Pinpoint the cell where the given text exists, returning its (x, y) midpoint coordinate. 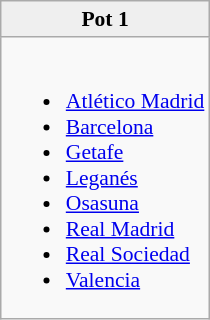
Pot 1 (106, 19)
Atlético MadridBarcelonaGetafeLeganésOsasunaReal MadridReal SociedadValencia (106, 178)
